Return the [x, y] coordinate for the center point of the cell that contains the specified text.  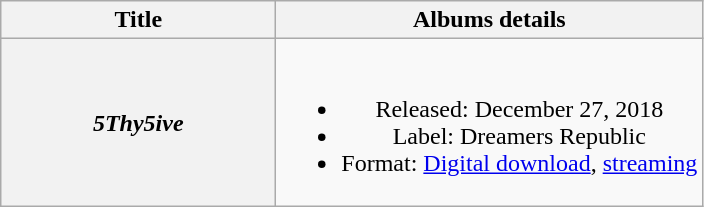
Title [138, 20]
Albums details [490, 20]
Released: December 27, 2018Label: Dreamers RepublicFormat: Digital download, streaming [490, 122]
5Thy5ive [138, 122]
